From the cell containing the given text, extract its center point as [x, y] coordinate. 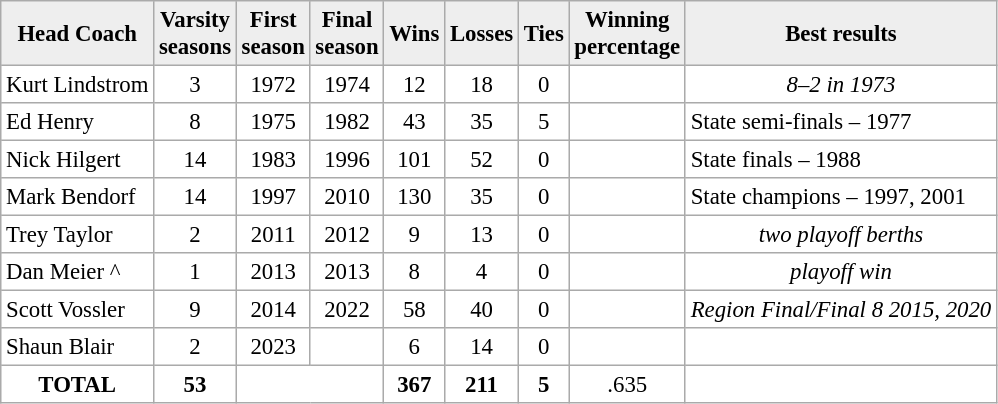
two playoff berths [840, 234]
State finals – 1988 [840, 159]
43 [414, 122]
Firstseason [273, 33]
1997 [273, 197]
Ed Henry [78, 122]
6 [414, 347]
1 [196, 272]
Wins [414, 33]
Losses [482, 33]
3 [196, 84]
Scott Vossler [78, 309]
State champions – 1997, 2001 [840, 197]
40 [482, 309]
Head Coach [78, 33]
18 [482, 84]
Region Final/Final 8 2015, 2020 [840, 309]
Trey Taylor [78, 234]
2011 [273, 234]
211 [482, 384]
2014 [273, 309]
Ties [544, 33]
52 [482, 159]
Kurt Lindstrom [78, 84]
58 [414, 309]
53 [196, 384]
367 [414, 384]
Finalseason [347, 33]
Best results [840, 33]
130 [414, 197]
Nick Hilgert [78, 159]
State semi-finals – 1977 [840, 122]
2010 [347, 197]
Varsityseasons [196, 33]
Shaun Blair [78, 347]
1996 [347, 159]
1972 [273, 84]
2012 [347, 234]
2022 [347, 309]
12 [414, 84]
1974 [347, 84]
.635 [627, 384]
TOTAL [78, 384]
13 [482, 234]
1975 [273, 122]
8–2 in 1973 [840, 84]
2023 [273, 347]
1983 [273, 159]
1982 [347, 122]
playoff win [840, 272]
Winningpercentage [627, 33]
Dan Meier ^ [78, 272]
Mark Bendorf [78, 197]
4 [482, 272]
101 [414, 159]
